Extract the [X, Y] coordinate from the center of the cell holding the provided text.  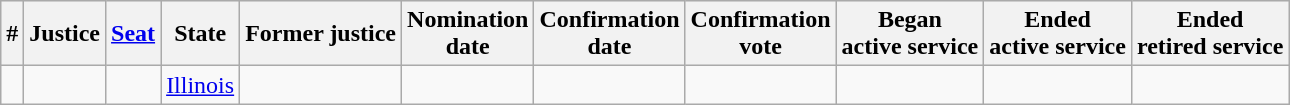
# [12, 34]
Confirmationvote [760, 34]
Justice [65, 34]
Nominationdate [468, 34]
Endedactive service [1058, 34]
Former justice [321, 34]
Confirmationdate [610, 34]
Endedretired service [1210, 34]
Beganactive service [910, 34]
Seat [134, 34]
State [200, 34]
Illinois [200, 85]
